Capture the cell that displays the provided text and extract its (X, Y) central coordinate. 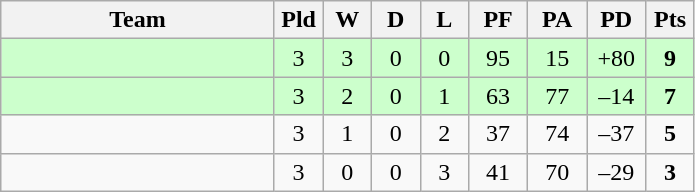
+80 (616, 58)
74 (558, 134)
–29 (616, 172)
Team (138, 20)
9 (670, 58)
95 (498, 58)
15 (558, 58)
41 (498, 172)
–14 (616, 96)
Pld (298, 20)
W (348, 20)
77 (558, 96)
37 (498, 134)
–37 (616, 134)
D (396, 20)
L (444, 20)
Pts (670, 20)
7 (670, 96)
63 (498, 96)
PF (498, 20)
70 (558, 172)
PA (558, 20)
5 (670, 134)
PD (616, 20)
